Search for the cell housing the specified text and yield its [x, y] center coordinate. 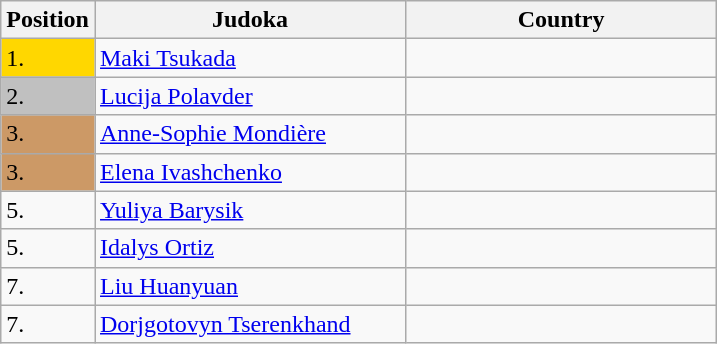
1. [48, 58]
Anne-Sophie Mondière [250, 134]
Liu Huanyuan [250, 286]
Yuliya Barysik [250, 210]
Country [562, 20]
Idalys Ortiz [250, 248]
Lucija Polavder [250, 96]
Judoka [250, 20]
Maki Tsukada [250, 58]
Position [48, 20]
Elena Ivashchenko [250, 172]
Dorjgotovyn Tserenkhand [250, 324]
2. [48, 96]
